Scan for the cell matching the given text and deliver its [X, Y] coordinate at center. 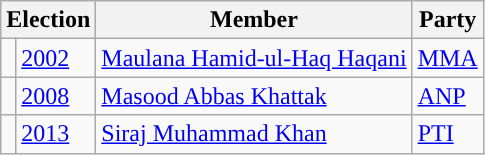
2013 [56, 134]
PTI [448, 134]
2008 [56, 96]
Siraj Muhammad Khan [254, 134]
Party [448, 20]
2002 [56, 58]
Maulana Hamid-ul-Haq Haqani [254, 58]
Election [48, 20]
Member [254, 20]
MMA [448, 58]
Masood Abbas Khattak [254, 96]
ANP [448, 96]
